Output the (x, y) coordinate of the center of the cell containing the given text.  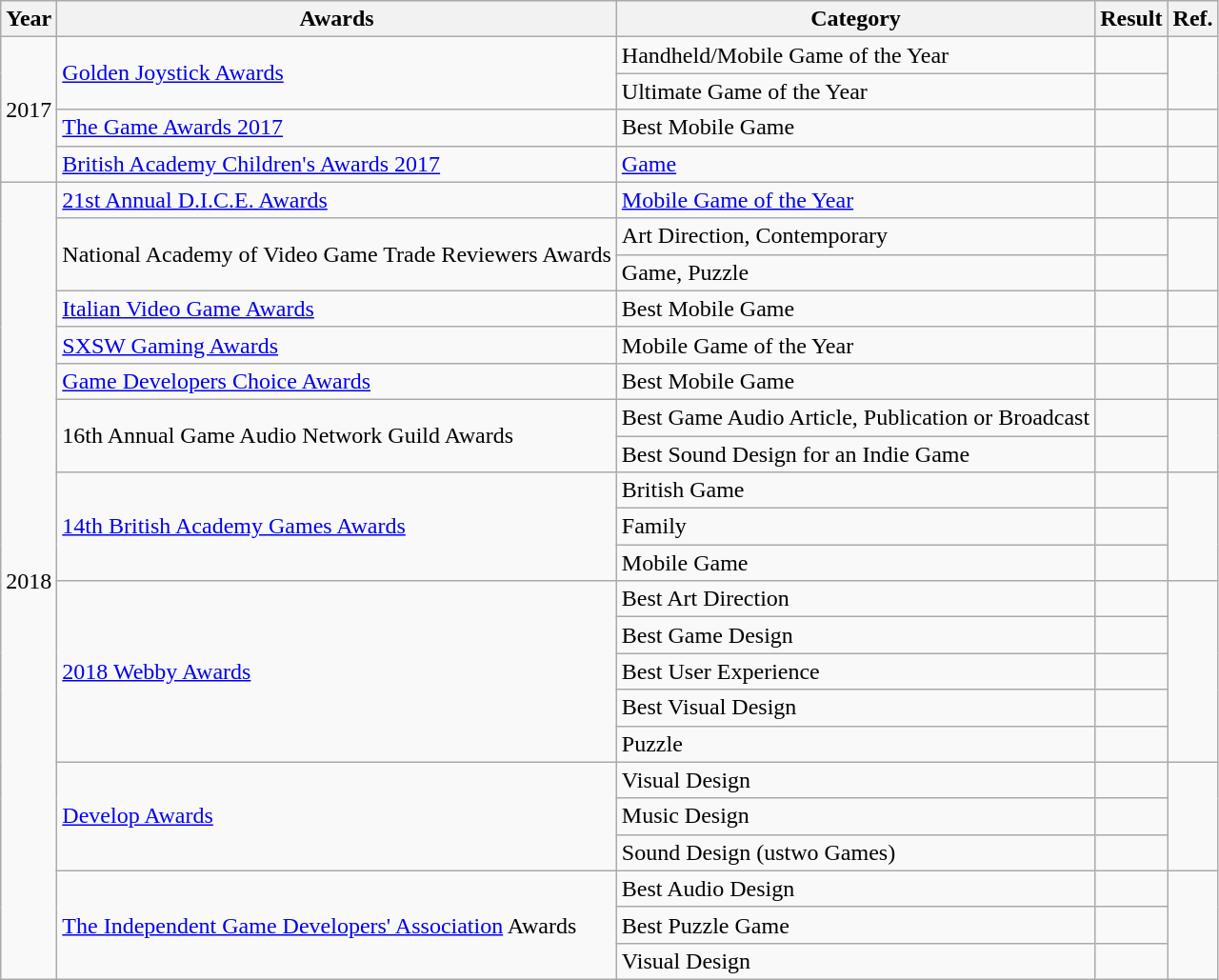
Best Puzzle Game (855, 925)
14th British Academy Games Awards (337, 527)
British Academy Children's Awards 2017 (337, 164)
Develop Awards (337, 816)
SXSW Gaming Awards (337, 345)
Music Design (855, 816)
2018 Webby Awards (337, 671)
Year (29, 19)
Art Direction, Contemporary (855, 236)
Game Developers Choice Awards (337, 381)
2018 (29, 581)
Best Game Audio Article, Publication or Broadcast (855, 417)
Awards (337, 19)
Sound Design (ustwo Games) (855, 852)
Best Audio Design (855, 889)
National Academy of Video Game Trade Reviewers Awards (337, 254)
Golden Joystick Awards (337, 73)
The Game Awards 2017 (337, 128)
21st Annual D.I.C.E. Awards (337, 200)
16th Annual Game Audio Network Guild Awards (337, 435)
Best Art Direction (855, 599)
Ultimate Game of the Year (855, 91)
Result (1131, 19)
Category (855, 19)
Best Visual Design (855, 708)
Italian Video Game Awards (337, 309)
Best Game Design (855, 635)
Puzzle (855, 744)
Handheld/Mobile Game of the Year (855, 55)
Ref. (1192, 19)
Game, Puzzle (855, 272)
Game (855, 164)
Best User Experience (855, 671)
2017 (29, 110)
The Independent Game Developers' Association Awards (337, 925)
Best Sound Design for an Indie Game (855, 454)
Mobile Game (855, 563)
Family (855, 527)
British Game (855, 490)
